From the cell containing the given text, extract its center point as [X, Y] coordinate. 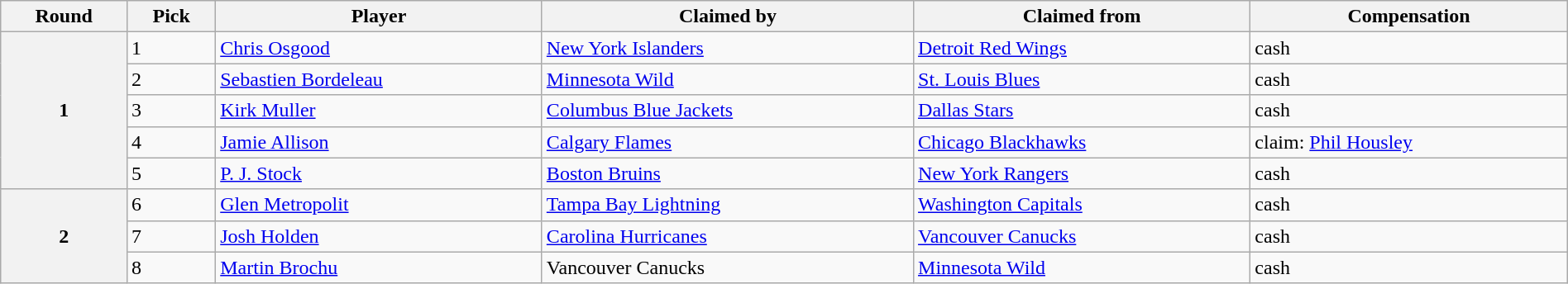
Tampa Bay Lightning [728, 205]
Jamie Allison [379, 142]
6 [172, 205]
Claimed by [728, 17]
Dallas Stars [1082, 111]
3 [172, 111]
claim: Phil Housley [1409, 142]
Boston Bruins [728, 173]
Detroit Red Wings [1082, 48]
8 [172, 267]
Claimed from [1082, 17]
P. J. Stock [379, 173]
Carolina Hurricanes [728, 236]
Player [379, 17]
Washington Capitals [1082, 205]
Round [65, 17]
Chicago Blackhawks [1082, 142]
Calgary Flames [728, 142]
Glen Metropolit [379, 205]
Compensation [1409, 17]
Pick [172, 17]
7 [172, 236]
4 [172, 142]
Josh Holden [379, 236]
St. Louis Blues [1082, 79]
New York Rangers [1082, 173]
5 [172, 173]
Columbus Blue Jackets [728, 111]
Martin Brochu [379, 267]
New York Islanders [728, 48]
Sebastien Bordeleau [379, 79]
Chris Osgood [379, 48]
Kirk Muller [379, 111]
